For the text-containing cell, return its midpoint in (X, Y) coordinate format. 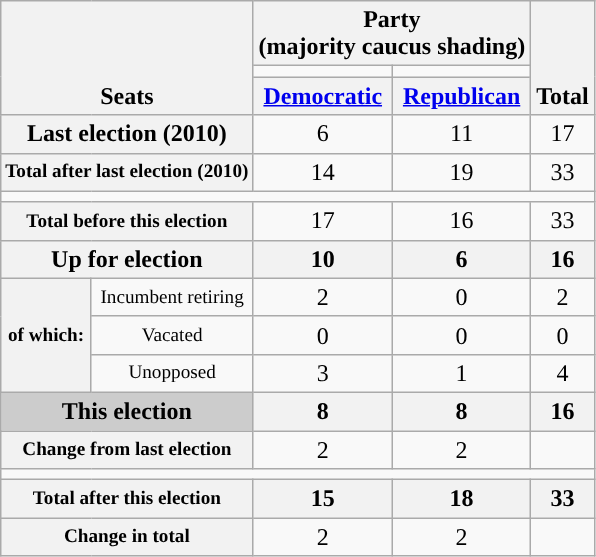
19 (461, 172)
14 (323, 172)
Total before this election (127, 221)
Total after this election (127, 499)
11 (461, 134)
Last election (2010) (127, 134)
4 (563, 373)
Incumbent retiring (172, 297)
of which: (46, 335)
Seats (127, 58)
Vacated (172, 335)
Total (563, 58)
10 (323, 259)
18 (461, 499)
Change in total (127, 537)
1 (461, 373)
3 (323, 373)
15 (323, 499)
Party (majority caucus shading) (392, 34)
Up for election (127, 259)
This election (127, 411)
Democratic (323, 96)
Change from last election (127, 449)
Unopposed (172, 373)
Republican (461, 96)
Total after last election (2010) (127, 172)
